Search for the cell housing the specified text and yield its (X, Y) center coordinate. 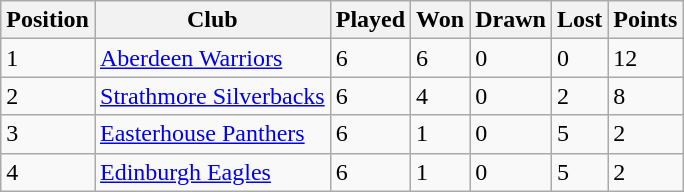
Won (440, 20)
Position (48, 20)
Drawn (511, 20)
Edinburgh Eagles (212, 172)
Club (212, 20)
Lost (579, 20)
Aberdeen Warriors (212, 58)
8 (646, 96)
Points (646, 20)
Easterhouse Panthers (212, 134)
Played (370, 20)
12 (646, 58)
Strathmore Silverbacks (212, 96)
3 (48, 134)
